Search for the cell housing the specified text and yield its [x, y] center coordinate. 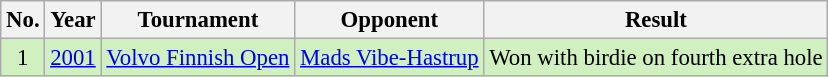
1 [23, 58]
2001 [73, 58]
Year [73, 20]
No. [23, 20]
Mads Vibe-Hastrup [390, 58]
Tournament [198, 20]
Opponent [390, 20]
Result [656, 20]
Volvo Finnish Open [198, 58]
Won with birdie on fourth extra hole [656, 58]
